Detect which cell encompasses the target text, then output its (x, y) center coordinate. 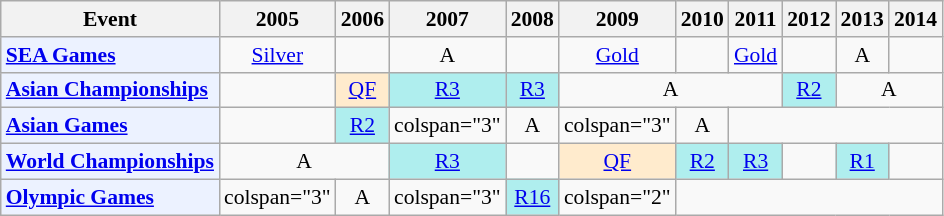
2014 (916, 19)
2013 (862, 19)
2011 (756, 19)
Asian Games (110, 126)
World Championships (110, 162)
2009 (618, 19)
2012 (808, 19)
Asian Championships (110, 90)
2006 (362, 19)
R1 (862, 162)
2005 (278, 19)
Olympic Games (110, 197)
Silver (278, 55)
Event (110, 19)
colspan="2" (618, 197)
SEA Games (110, 55)
2010 (702, 19)
2007 (448, 19)
R16 (532, 197)
2008 (532, 19)
